Scan for the cell matching the given text and deliver its (x, y) coordinate at center. 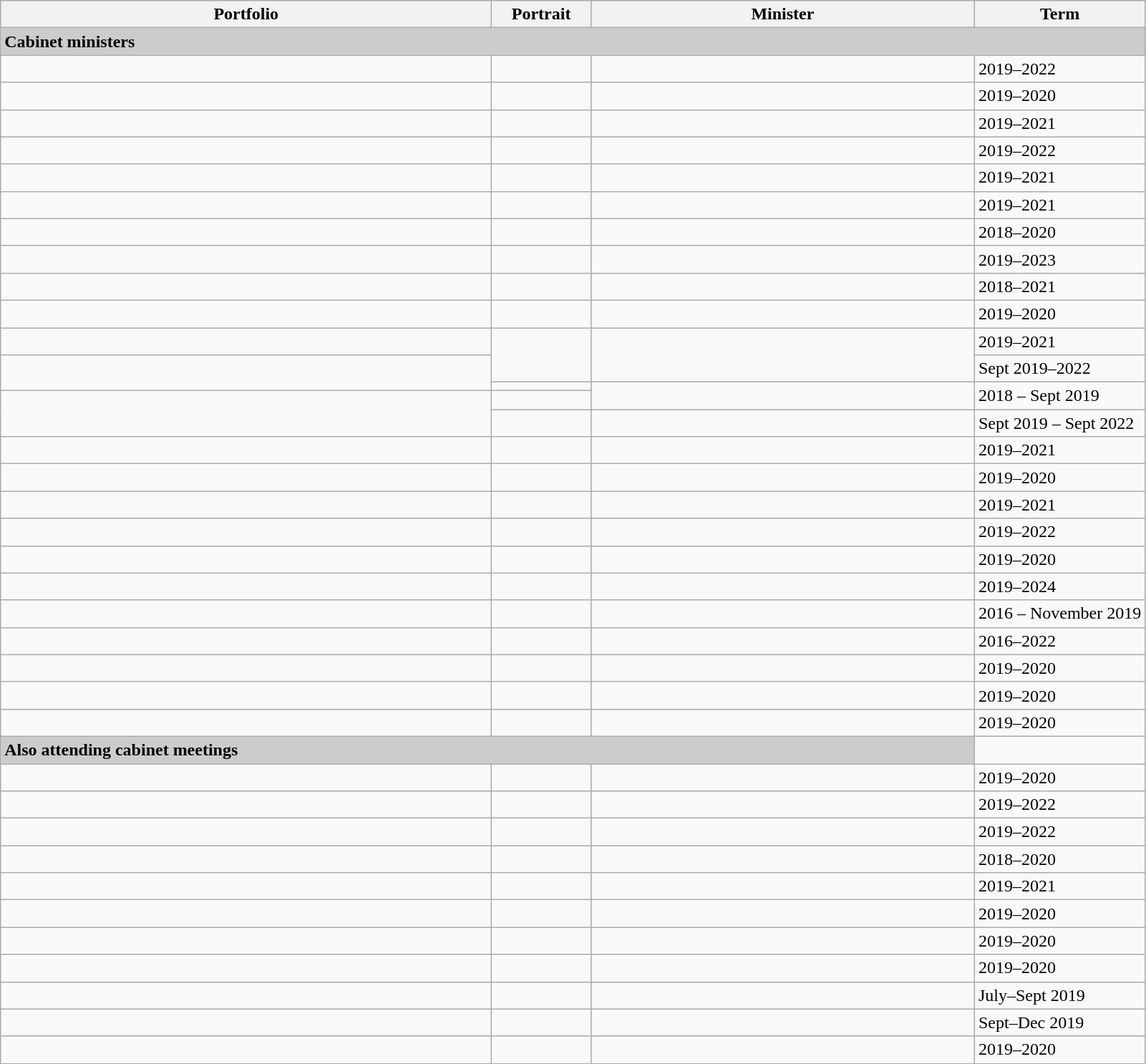
Portrait (541, 14)
2016–2022 (1059, 641)
Term (1059, 14)
2018–2021 (1059, 286)
Minister (782, 14)
July–Sept 2019 (1059, 995)
Cabinet ministers (573, 42)
2019–2023 (1059, 259)
2016 – November 2019 (1059, 614)
Sept 2019–2022 (1059, 369)
Sept 2019 – Sept 2022 (1059, 423)
2019–2024 (1059, 586)
2018 – Sept 2019 (1059, 396)
Also attending cabinet meetings (488, 750)
Portfolio (246, 14)
Sept–Dec 2019 (1059, 1022)
